Find where the given text appears and provide that cell's center as (x, y) coordinate. 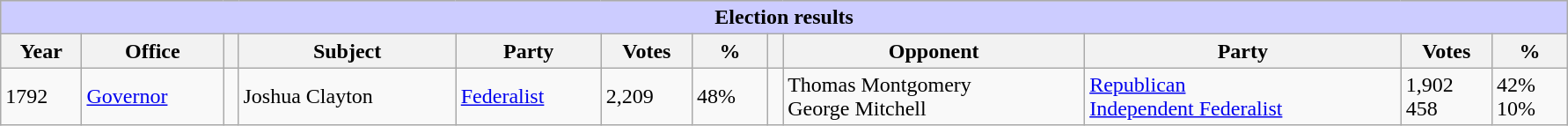
Federalist (528, 97)
1792 (41, 97)
Thomas MontgomeryGeorge Mitchell (934, 97)
RepublicanIndependent Federalist (1243, 97)
42%10% (1529, 97)
48% (729, 97)
Year (41, 51)
Subject (347, 51)
Joshua Clayton (347, 97)
Office (153, 51)
Election results (785, 18)
Opponent (934, 51)
2,209 (646, 97)
Governor (153, 97)
1,902458 (1447, 97)
